Extract the (X, Y) coordinate from the center of the cell holding the provided text.  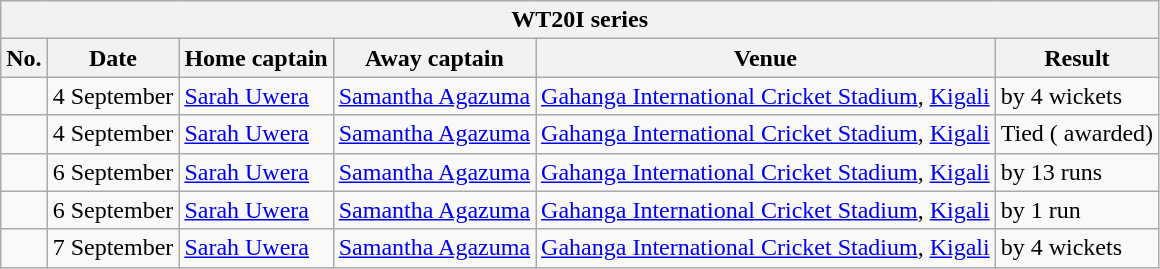
7 September (113, 248)
Away captain (434, 58)
WT20I series (580, 20)
by 13 runs (1076, 172)
by 1 run (1076, 210)
Date (113, 58)
Tied ( awarded) (1076, 134)
Venue (766, 58)
Home captain (256, 58)
No. (24, 58)
Result (1076, 58)
